Locate the cell with the specified text and output its (X, Y) center coordinate. 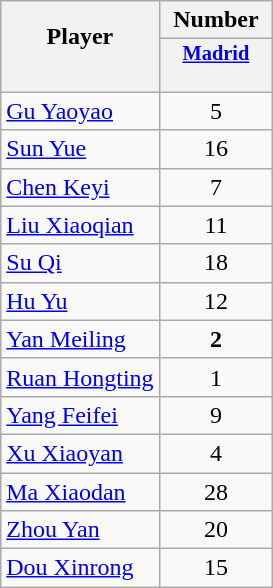
7 (216, 187)
18 (216, 263)
Chen Keyi (80, 187)
1 (216, 377)
Liu Xiaoqian (80, 225)
15 (216, 568)
9 (216, 415)
12 (216, 301)
Madrid (216, 54)
Hu Yu (80, 301)
Zhou Yan (80, 530)
Yang Feifei (80, 415)
Yan Meiling (80, 339)
20 (216, 530)
Su Qi (80, 263)
2 (216, 339)
Player (80, 36)
Xu Xiaoyan (80, 453)
5 (216, 111)
Gu Yaoyao (80, 111)
Sun Yue (80, 149)
Ruan Hongting (80, 377)
Number (216, 20)
Ma Xiaodan (80, 491)
11 (216, 225)
16 (216, 149)
4 (216, 453)
28 (216, 491)
Dou Xinrong (80, 568)
